Extract the [x, y] coordinate from the center of the cell holding the provided text.  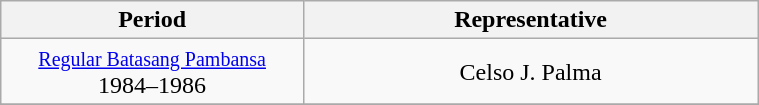
Representative [530, 20]
Period [152, 20]
Regular Batasang Pambansa1984–1986 [152, 72]
Celso J. Palma [530, 72]
